Find where the given text appears and provide that cell's center as [X, Y] coordinate. 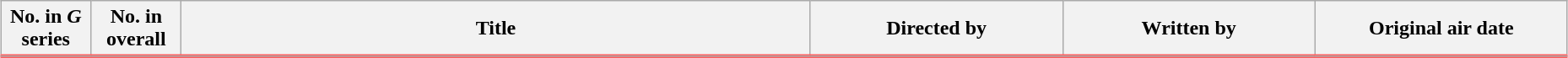
No. in G series [46, 29]
Written by [1188, 29]
Directed by [937, 29]
Original air date [1441, 29]
No. in overall [137, 29]
Title [496, 29]
